For the text-containing cell, return its midpoint in [X, Y] coordinate format. 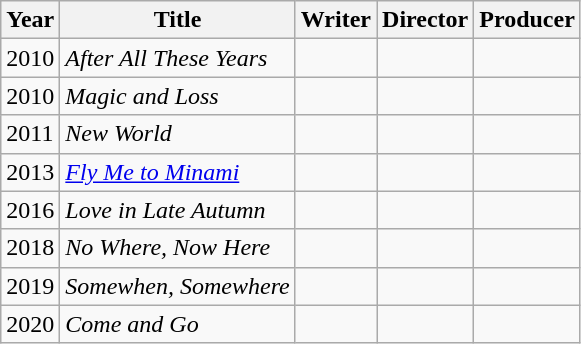
Year [30, 20]
Writer [336, 20]
2019 [30, 286]
Magic and Loss [178, 96]
2011 [30, 134]
2013 [30, 172]
Somewhen, Somewhere [178, 286]
Fly Me to Minami [178, 172]
New World [178, 134]
Producer [528, 20]
2016 [30, 210]
2020 [30, 324]
Title [178, 20]
2018 [30, 248]
No Where, Now Here [178, 248]
Love in Late Autumn [178, 210]
After All These Years [178, 58]
Come and Go [178, 324]
Director [426, 20]
